Pinpoint the cell where the given text exists, returning its (x, y) midpoint coordinate. 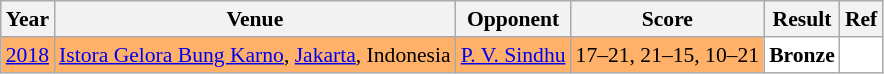
Opponent (514, 19)
Ref (861, 19)
2018 (28, 55)
Bronze (802, 55)
Istora Gelora Bung Karno, Jakarta, Indonesia (255, 55)
Result (802, 19)
Score (668, 19)
P. V. Sindhu (514, 55)
Year (28, 19)
17–21, 21–15, 10–21 (668, 55)
Venue (255, 19)
